Scan for the cell matching the given text and deliver its (x, y) coordinate at center. 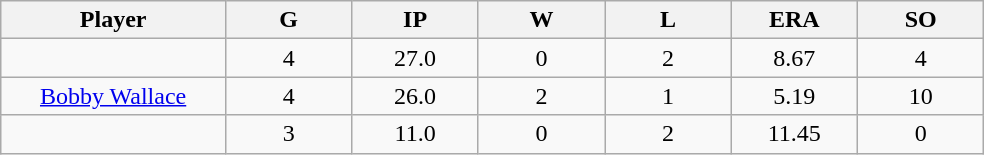
11.45 (794, 134)
10 (920, 96)
26.0 (415, 96)
IP (415, 20)
SO (920, 20)
W (541, 20)
8.67 (794, 58)
Bobby Wallace (114, 96)
5.19 (794, 96)
ERA (794, 20)
G (288, 20)
L (668, 20)
3 (288, 134)
Player (114, 20)
27.0 (415, 58)
11.0 (415, 134)
1 (668, 96)
